Locate the cell with the specified text and output its [x, y] center coordinate. 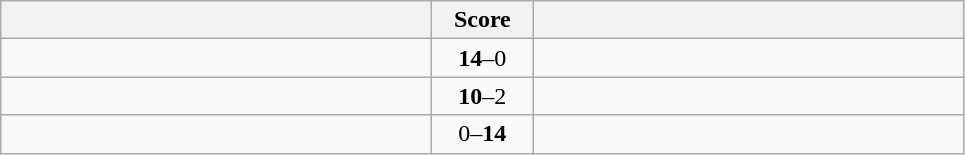
14–0 [482, 58]
0–14 [482, 134]
10–2 [482, 96]
Score [482, 20]
